Output the (X, Y) coordinate of the center of the cell containing the given text.  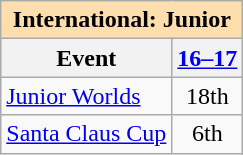
Event (86, 58)
Santa Claus Cup (86, 134)
6th (208, 134)
18th (208, 96)
16–17 (208, 58)
International: Junior (122, 20)
Junior Worlds (86, 96)
